Determine the (x, y) coordinate at the center of the cell enclosing the given text.  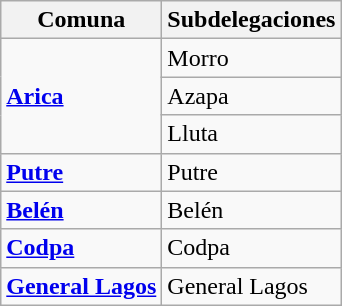
Arica (82, 96)
Comuna (82, 20)
Lluta (252, 134)
Azapa (252, 96)
Subdelegaciones (252, 20)
Morro (252, 58)
